Provide the [x, y] coordinate of the cell's center where the given text is located.  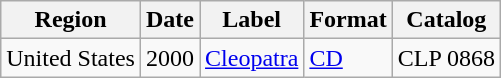
Region [71, 20]
CLP 0868 [446, 58]
Catalog [446, 20]
United States [71, 58]
CD [348, 58]
Cleopatra [252, 58]
Date [170, 20]
2000 [170, 58]
Format [348, 20]
Label [252, 20]
